Extract the (X, Y) coordinate from the center of the cell holding the provided text.  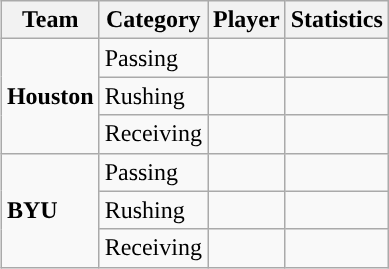
Team (50, 20)
BYU (50, 210)
Houston (50, 96)
Category (153, 20)
Statistics (336, 20)
Player (247, 20)
